Return (x, y) of the center of cell containing provided text 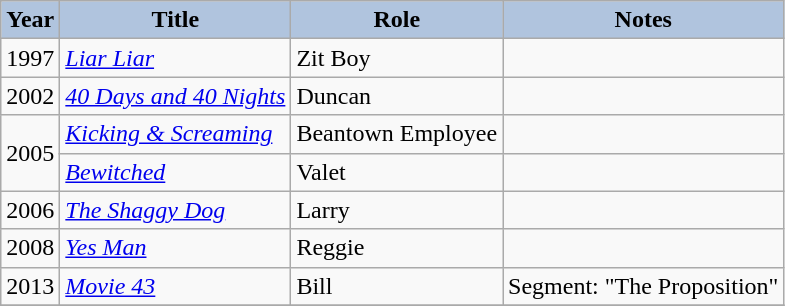
2008 (30, 248)
Valet (397, 172)
Kicking & Screaming (176, 134)
1997 (30, 58)
2002 (30, 96)
Duncan (397, 96)
Liar Liar (176, 58)
Yes Man (176, 248)
Bill (397, 286)
2005 (30, 153)
Year (30, 20)
2006 (30, 210)
Notes (644, 20)
Beantown Employee (397, 134)
40 Days and 40 Nights (176, 96)
2013 (30, 286)
Role (397, 20)
Title (176, 20)
Reggie (397, 248)
Zit Boy (397, 58)
Movie 43 (176, 286)
Segment: "The Proposition" (644, 286)
Larry (397, 210)
Bewitched (176, 172)
The Shaggy Dog (176, 210)
